Output the (x, y) coordinate of the center of the cell containing the given text.  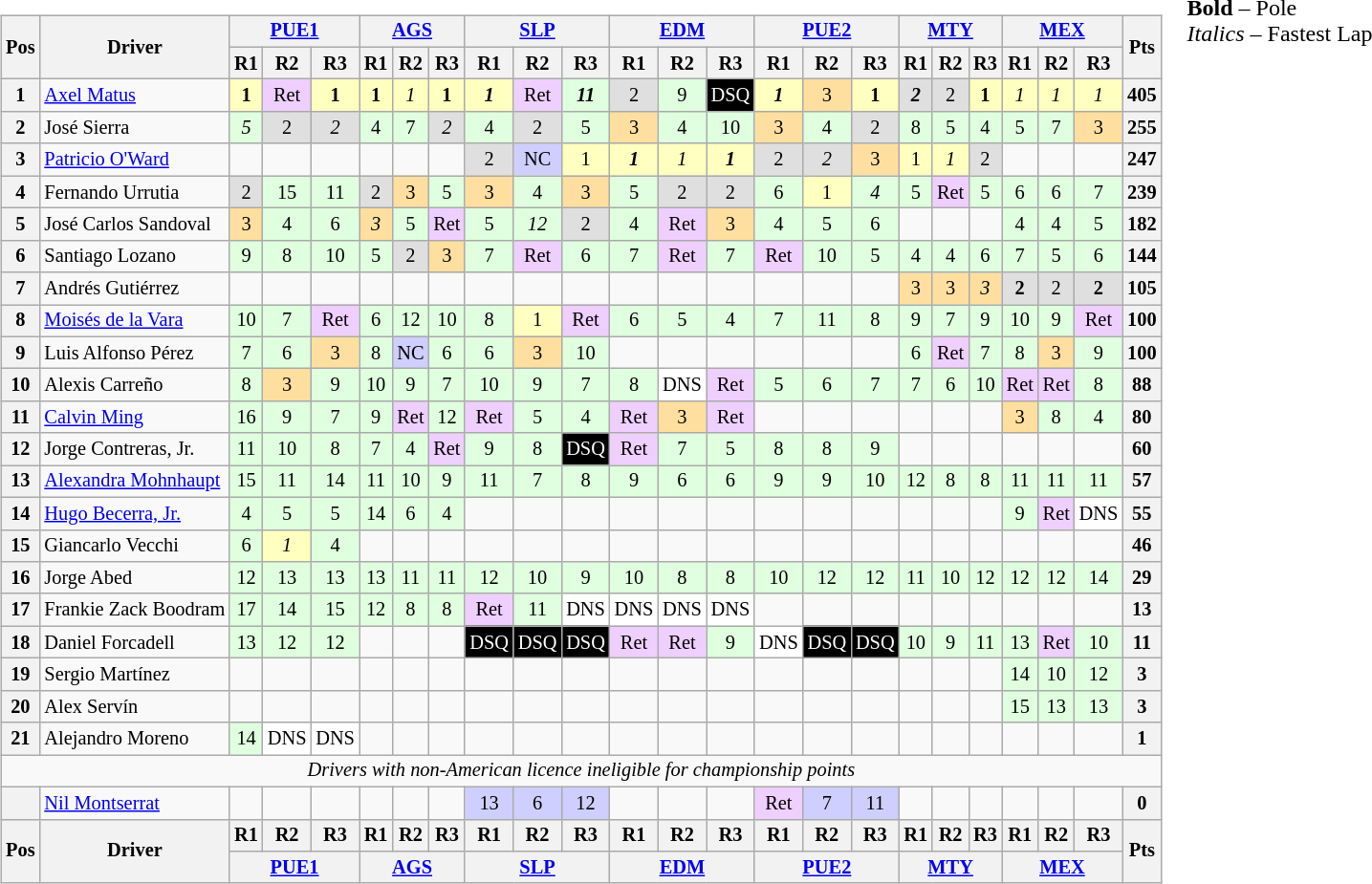
Moisés de la Vara (134, 321)
Axel Matus (134, 96)
Santiago Lozano (134, 256)
Nil Montserrat (134, 803)
144 (1142, 256)
Alex Servín (134, 706)
Hugo Becerra, Jr. (134, 513)
18 (20, 642)
Alejandro Moreno (134, 739)
Calvin Ming (134, 418)
255 (1142, 128)
105 (1142, 289)
21 (20, 739)
Andrés Gutiérrez (134, 289)
Giancarlo Vecchi (134, 546)
247 (1142, 160)
20 (20, 706)
88 (1142, 385)
Alexis Carreño (134, 385)
José Carlos Sandoval (134, 225)
80 (1142, 418)
Patricio O'Ward (134, 160)
Daniel Forcadell (134, 642)
29 (1142, 578)
0 (1142, 803)
Jorge Abed (134, 578)
46 (1142, 546)
Luis Alfonso Pérez (134, 353)
19 (20, 675)
182 (1142, 225)
Alexandra Mohnhaupt (134, 482)
55 (1142, 513)
405 (1142, 96)
José Sierra (134, 128)
239 (1142, 192)
Frankie Zack Boodram (134, 610)
Fernando Urrutia (134, 192)
Drivers with non-American licence ineligible for championship points (581, 771)
57 (1142, 482)
Sergio Martínez (134, 675)
60 (1142, 449)
Jorge Contreras, Jr. (134, 449)
